Search for the cell housing the specified text and yield its (X, Y) center coordinate. 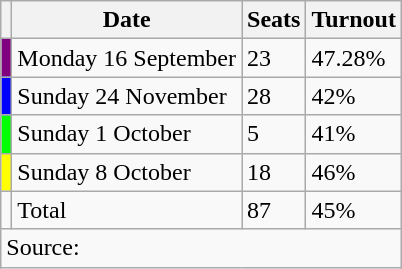
41% (354, 134)
Seats (274, 20)
Date (127, 20)
Source: (202, 248)
47.28% (354, 58)
18 (274, 172)
46% (354, 172)
Sunday 1 October (127, 134)
5 (274, 134)
Total (127, 210)
Monday 16 September (127, 58)
45% (354, 210)
23 (274, 58)
87 (274, 210)
Sunday 24 November (127, 96)
42% (354, 96)
Sunday 8 October (127, 172)
Turnout (354, 20)
28 (274, 96)
